Locate the cell with the specified text and output its [x, y] center coordinate. 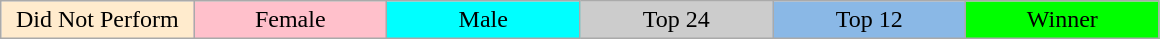
Top 12 [870, 20]
Male [484, 20]
Did Not Perform [98, 20]
Female [290, 20]
Winner [1062, 20]
Top 24 [676, 20]
